Provide the (X, Y) coordinate of the cell's center where the given text is located.  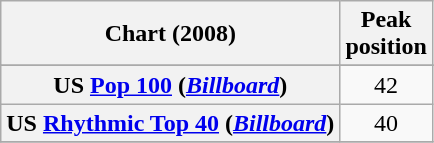
Chart (2008) (170, 34)
US Rhythmic Top 40 (Billboard) (170, 123)
US Pop 100 (Billboard) (170, 85)
42 (386, 85)
Peakposition (386, 34)
40 (386, 123)
